Search for the cell housing the specified text and yield its [X, Y] center coordinate. 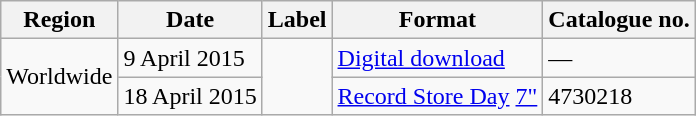
18 April 2015 [190, 96]
Catalogue no. [619, 20]
Date [190, 20]
Worldwide [60, 77]
Format [438, 20]
— [619, 58]
9 April 2015 [190, 58]
4730218 [619, 96]
Region [60, 20]
Record Store Day 7" [438, 96]
Label [297, 20]
Digital download [438, 58]
